Capture the cell that displays the provided text and extract its [X, Y] central coordinate. 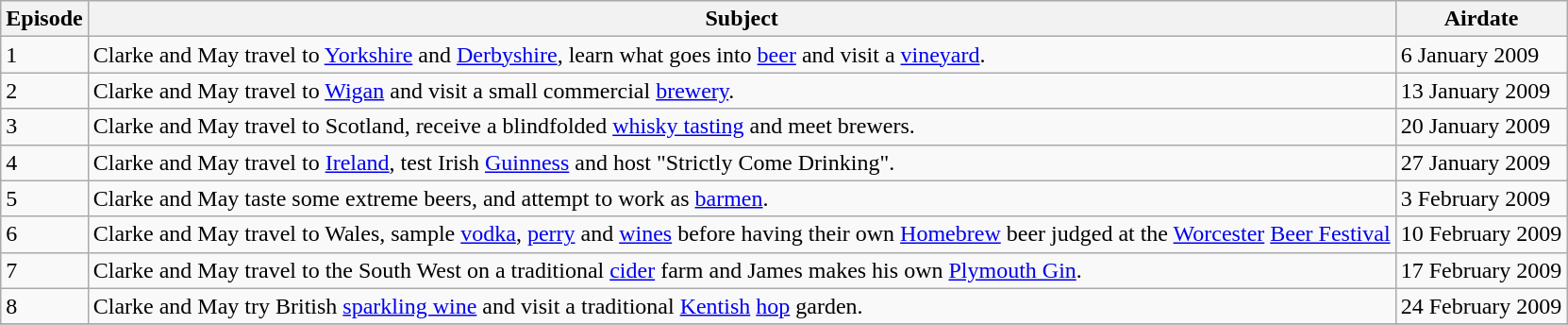
2 [44, 91]
Episode [44, 19]
5 [44, 198]
8 [44, 306]
6 [44, 234]
Clarke and May travel to the South West on a traditional cider farm and James makes his own Plymouth Gin. [742, 270]
Clarke and May travel to Scotland, receive a blindfolded whisky tasting and meet brewers. [742, 127]
Subject [742, 19]
1 [44, 55]
24 February 2009 [1481, 306]
4 [44, 162]
27 January 2009 [1481, 162]
Clarke and May travel to Yorkshire and Derbyshire, learn what goes into beer and visit a vineyard. [742, 55]
3 [44, 127]
13 January 2009 [1481, 91]
20 January 2009 [1481, 127]
Clarke and May travel to Wales, sample vodka, perry and wines before having their own Homebrew beer judged at the Worcester Beer Festival [742, 234]
10 February 2009 [1481, 234]
Airdate [1481, 19]
6 January 2009 [1481, 55]
Clarke and May travel to Wigan and visit a small commercial brewery. [742, 91]
17 February 2009 [1481, 270]
3 February 2009 [1481, 198]
7 [44, 270]
Clarke and May try British sparkling wine and visit a traditional Kentish hop garden. [742, 306]
Clarke and May taste some extreme beers, and attempt to work as barmen. [742, 198]
Clarke and May travel to Ireland, test Irish Guinness and host "Strictly Come Drinking". [742, 162]
